Search for the cell housing the specified text and yield its (X, Y) center coordinate. 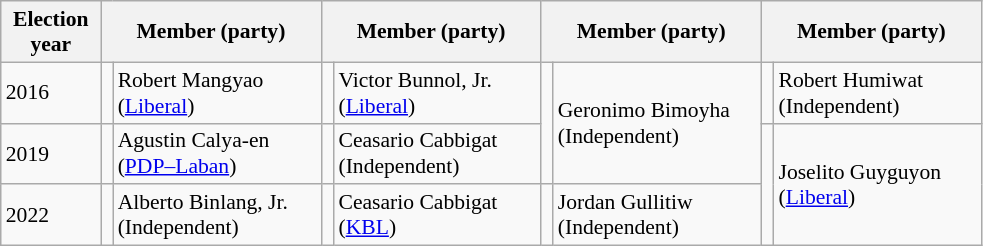
Joselito Guyguyon(Liberal) (877, 184)
Robert Humiwat(Independent) (877, 92)
Ceasario Cabbigat(Independent) (437, 154)
Jordan Gullitiw(Independent) (658, 216)
Victor Bunnol, Jr.(Liberal) (437, 92)
Agustin Calya-en(PDP–Laban) (217, 154)
Ceasario Cabbigat(KBL) (437, 216)
Electionyear (51, 32)
2022 (51, 216)
2019 (51, 154)
Robert Mangyao(Liberal) (217, 92)
Geronimo Bimoyha(Independent) (658, 123)
2016 (51, 92)
Alberto Binlang, Jr.(Independent) (217, 216)
